For the text-containing cell, return its midpoint in (X, Y) coordinate format. 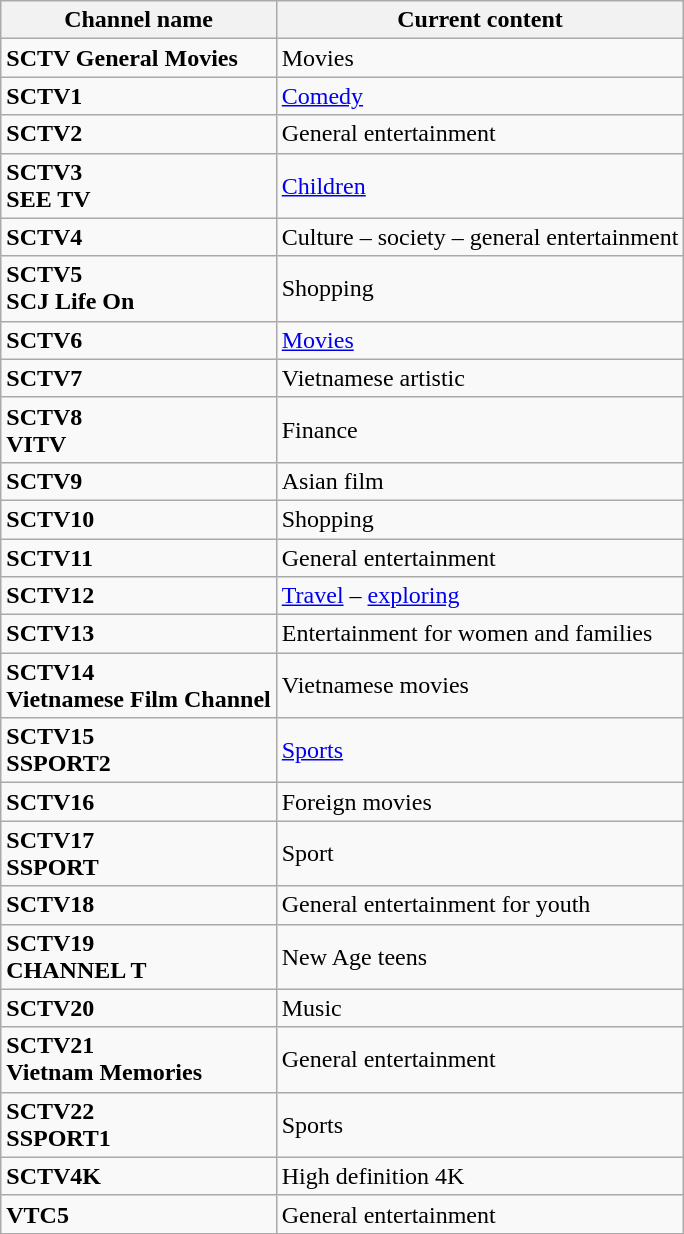
SCTV18 (138, 905)
Travel – exploring (480, 596)
SCTV14Vietnamese Film Channel (138, 686)
Foreign movies (480, 802)
SCTV12 (138, 596)
SCTV4K (138, 1176)
SCTV17SSPORT (138, 854)
Entertainment for women and families (480, 634)
SCTV9 (138, 481)
SCTV19CHANNEL T (138, 956)
Sport (480, 854)
Vietnamese movies (480, 686)
Channel name (138, 20)
Asian film (480, 481)
SCTV11 (138, 557)
SCTV1 (138, 96)
SCTV3SEE TV (138, 186)
SCTV2 (138, 134)
SCTV13 (138, 634)
Finance (480, 430)
SCTV General Movies (138, 58)
High definition 4K (480, 1176)
New Age teens (480, 956)
SCTV7 (138, 378)
Comedy (480, 96)
Vietnamese artistic (480, 378)
SCTV15SSPORT2 (138, 750)
SCTV21Vietnam Memories (138, 1060)
Culture – society – general entertainment (480, 237)
VTC5 (138, 1214)
Music (480, 1008)
General entertainment for youth (480, 905)
SCTV8VITV (138, 430)
SCTV5SCJ Life On (138, 288)
SCTV4 (138, 237)
SCTV6 (138, 340)
SCTV22SSPORT1 (138, 1124)
Current content (480, 20)
SCTV20 (138, 1008)
SCTV10 (138, 519)
Children (480, 186)
SCTV16 (138, 802)
